Provide the (X, Y) coordinate of the cell's center where the given text is located.  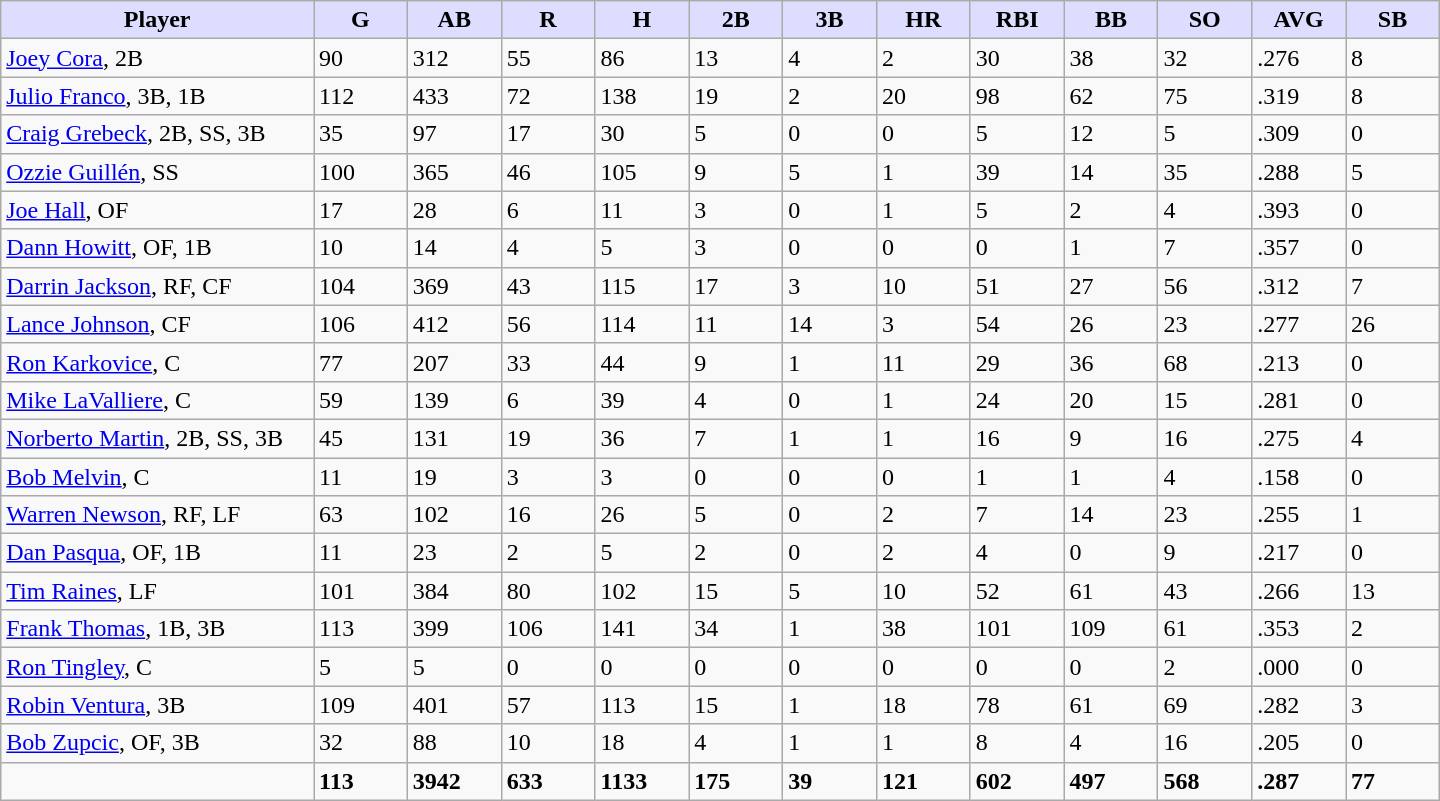
412 (454, 324)
69 (1205, 705)
24 (1017, 400)
.213 (1299, 362)
131 (454, 438)
3B (830, 20)
34 (736, 629)
Darrin Jackson, RF, CF (158, 286)
86 (642, 58)
Frank Thomas, 1B, 3B (158, 629)
80 (548, 591)
.309 (1299, 134)
HR (923, 20)
AVG (1299, 20)
68 (1205, 362)
78 (1017, 705)
Ron Karkovice, C (158, 362)
115 (642, 286)
45 (361, 438)
100 (361, 172)
.217 (1299, 553)
175 (736, 781)
27 (1111, 286)
.287 (1299, 781)
Craig Grebeck, 2B, SS, 3B (158, 134)
.357 (1299, 248)
.277 (1299, 324)
.266 (1299, 591)
399 (454, 629)
112 (361, 96)
104 (361, 286)
R (548, 20)
138 (642, 96)
RBI (1017, 20)
46 (548, 172)
33 (548, 362)
Joe Hall, OF (158, 210)
88 (454, 743)
.158 (1299, 477)
207 (454, 362)
141 (642, 629)
3942 (454, 781)
384 (454, 591)
52 (1017, 591)
.255 (1299, 515)
.205 (1299, 743)
62 (1111, 96)
SB (1393, 20)
139 (454, 400)
433 (454, 96)
.275 (1299, 438)
Warren Newson, RF, LF (158, 515)
.281 (1299, 400)
.353 (1299, 629)
2B (736, 20)
Lance Johnson, CF (158, 324)
57 (548, 705)
Mike LaValliere, C (158, 400)
29 (1017, 362)
.319 (1299, 96)
633 (548, 781)
114 (642, 324)
55 (548, 58)
G (361, 20)
Robin Ventura, 3B (158, 705)
97 (454, 134)
Bob Melvin, C (158, 477)
63 (361, 515)
90 (361, 58)
28 (454, 210)
12 (1111, 134)
Tim Raines, LF (158, 591)
602 (1017, 781)
AB (454, 20)
H (642, 20)
.276 (1299, 58)
75 (1205, 96)
Ozzie Guillén, SS (158, 172)
.288 (1299, 172)
Ron Tingley, C (158, 667)
568 (1205, 781)
Joey Cora, 2B (158, 58)
.393 (1299, 210)
.000 (1299, 667)
121 (923, 781)
72 (548, 96)
Bob Zupcic, OF, 3B (158, 743)
Dan Pasqua, OF, 1B (158, 553)
Dann Howitt, OF, 1B (158, 248)
Julio Franco, 3B, 1B (158, 96)
44 (642, 362)
.282 (1299, 705)
105 (642, 172)
98 (1017, 96)
497 (1111, 781)
Norberto Martin, 2B, SS, 3B (158, 438)
401 (454, 705)
BB (1111, 20)
SO (1205, 20)
312 (454, 58)
369 (454, 286)
51 (1017, 286)
59 (361, 400)
1133 (642, 781)
Player (158, 20)
365 (454, 172)
54 (1017, 324)
.312 (1299, 286)
